Return [X, Y] of the center of cell containing provided text 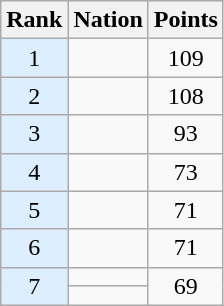
5 [34, 210]
Points [186, 20]
73 [186, 172]
108 [186, 96]
Rank [34, 20]
93 [186, 134]
6 [34, 248]
Nation [108, 20]
4 [34, 172]
7 [34, 286]
2 [34, 96]
1 [34, 58]
3 [34, 134]
109 [186, 58]
69 [186, 286]
